From the cell containing the given text, extract its center point as (x, y) coordinate. 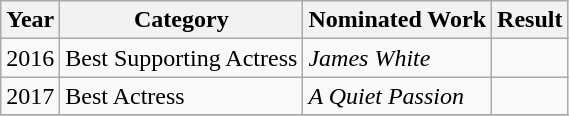
Category (182, 20)
A Quiet Passion (398, 96)
2016 (30, 58)
Best Actress (182, 96)
Best Supporting Actress (182, 58)
Year (30, 20)
2017 (30, 96)
Nominated Work (398, 20)
James White (398, 58)
Result (530, 20)
